Output the [x, y] coordinate of the center of the cell containing the given text.  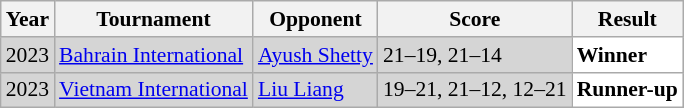
Score [475, 19]
Ayush Shetty [316, 55]
Winner [628, 55]
Bahrain International [154, 55]
Opponent [316, 19]
21–19, 21–14 [475, 55]
19–21, 21–12, 12–21 [475, 90]
Vietnam International [154, 90]
Liu Liang [316, 90]
Year [28, 19]
Tournament [154, 19]
Runner-up [628, 90]
Result [628, 19]
